Return the [x, y] coordinate for the center point of the cell that contains the specified text.  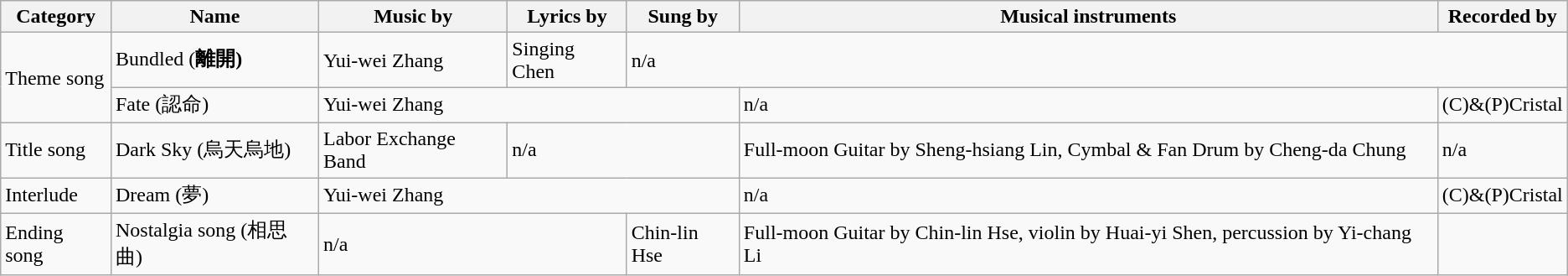
Singing Chen [567, 60]
Fate (認命) [214, 106]
Title song [56, 149]
Category [56, 17]
Chin-lin Hse [683, 244]
Dream (夢) [214, 196]
Name [214, 17]
Ending song [56, 244]
Interlude [56, 196]
Theme song [56, 78]
Full-moon Guitar by Chin-lin Hse, violin by Huai-yi Shen, percussion by Yi-chang Li [1088, 244]
Sung by [683, 17]
Musical instruments [1088, 17]
Music by [412, 17]
Nostalgia song (相思曲) [214, 244]
Labor Exchange Band [412, 149]
Dark Sky (烏天烏地) [214, 149]
Recorded by [1503, 17]
Lyrics by [567, 17]
Bundled (離開) [214, 60]
Full-moon Guitar by Sheng-hsiang Lin, Cymbal & Fan Drum by Cheng-da Chung [1088, 149]
